Return (x, y) of the center of cell containing provided text 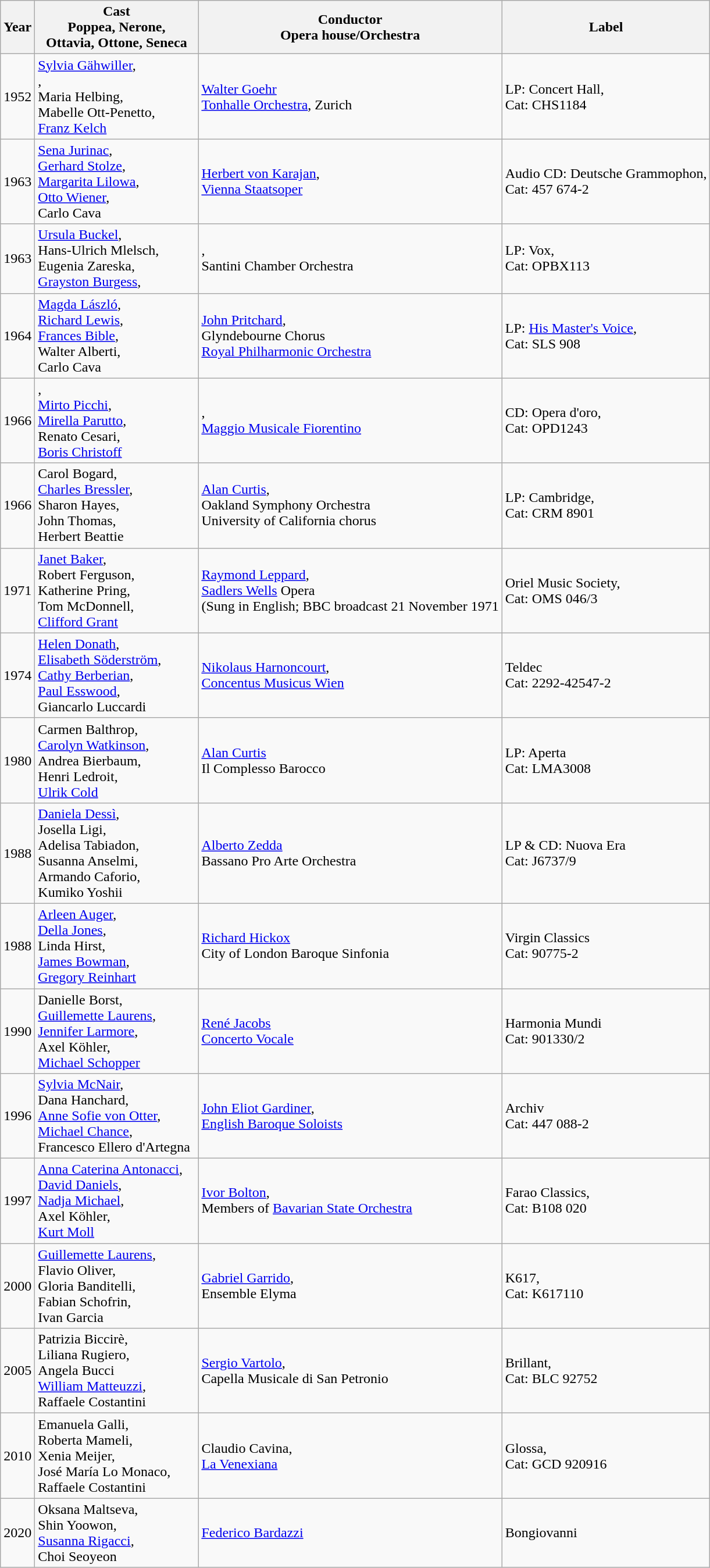
1971 (17, 590)
1974 (17, 675)
Audio CD: Deutsche Grammophon,Cat: 457 674-2 (606, 181)
1952 (17, 97)
2005 (17, 1371)
,Maggio Musicale Fiorentino (350, 420)
1996 (17, 1116)
Ursula Buckel, Hans-Ulrich Mlelsch, Eugenia Zareska, Grayston Burgess, (116, 258)
Gabriel Garrido, Ensemble Elyma (350, 1286)
Federico Bardazzi (350, 1533)
Guillemette Laurens, Flavio Oliver,Gloria Banditelli,Fabian Schofrin, Ivan Garcia (116, 1286)
Sylvia McNair,Dana Hanchard, Anne Sofie von Otter, Michael Chance, Francesco Ellero d'Artegna (116, 1116)
Bongiovanni (606, 1533)
Archiv Cat: 447 088-2 (606, 1116)
Sergio Vartolo, Capella Musicale di San Petronio (350, 1371)
TeldecCat: 2292-42547-2 (606, 675)
LP: Concert Hall,Cat: CHS1184 (606, 97)
CD: Opera d'oro,Cat: OPD1243 (606, 420)
Brillant, Cat: BLC 92752 (606, 1371)
Danielle Borst, Guillemette Laurens, Jennifer Larmore,Axel Köhler, Michael Schopper (116, 1031)
Oksana Maltseva,Shin Yoowon,Susanna Rigacci,Choi Seoyeon (116, 1533)
K617, Cat: K617110 (606, 1286)
LP: Vox,Cat: OPBX113 (606, 258)
Harmonia MundiCat: 901330/2 (606, 1031)
Herbert von Karajan,Vienna Staatsoper (350, 181)
René JacobsConcerto Vocale (350, 1031)
Alan CurtisIl Complesso Barocco (350, 760)
Walter GoehrTonhalle Orchestra, Zurich (350, 97)
ConductorOpera house/Orchestra (350, 27)
1964 (17, 336)
John Pritchard,Glyndebourne ChorusRoyal Philharmonic Orchestra (350, 336)
Oriel Music Society,Cat: OMS 046/3 (606, 590)
John Eliot Gardiner, English Baroque Soloists (350, 1116)
2000 (17, 1286)
Label (606, 27)
Sylvia Gähwiller, , Maria Helbing, Mabelle Ott-Penetto,Franz Kelch (116, 97)
Virgin ClassicsCat: 90775-2 (606, 946)
LP & CD: Nuova EraCat: J6737/9 (606, 853)
CastPoppea, Nerone,Ottavia, Ottone, Seneca (116, 27)
1990 (17, 1031)
Sena Jurinac, Gerhard Stolze, Margarita Lilowa,Otto Wiener, Carlo Cava (116, 181)
Claudio Cavina, La Venexiana (350, 1456)
,Santini Chamber Orchestra (350, 258)
Richard HickoxCity of London Baroque Sinfonia (350, 946)
Anna Caterina Antonacci, David Daniels, Nadja Michael, Axel Köhler, Kurt Moll (116, 1201)
, Mirto Picchi, Mirella Parutto,Renato Cesari, Boris Christoff (116, 420)
LP: Cambridge,Cat: CRM 8901 (606, 505)
Arleen Auger, Della Jones, Linda Hirst,James Bowman, Gregory Reinhart (116, 946)
Emanuela Galli, Roberta Mameli, Xenia Meijer, José María Lo Monaco, Raffaele Costantini (116, 1456)
Carmen Balthrop, Carolyn Watkinson, Andrea Bierbaum,Henri Ledroit, Ulrik Cold (116, 760)
Alan Curtis,Oakland Symphony OrchestraUniversity of California chorus (350, 505)
Alberto ZeddaBassano Pro Arte Orchestra (350, 853)
Farao Classics, Cat: B108 020 (606, 1201)
Ivor Bolton, Members of Bavarian State Orchestra (350, 1201)
Helen Donath, Elisabeth Söderström, Cathy Berberian,Paul Esswood, Giancarlo Luccardi (116, 675)
Janet Baker, Robert Ferguson, Katherine Pring,Tom McDonnell, Clifford Grant (116, 590)
Daniela Dessì, Josella Ligi, Adelisa Tabiadon,Susanna Anselmi, Armando Caforio, Kumiko Yoshii (116, 853)
2020 (17, 1533)
Raymond Leppard,Sadlers Wells Opera(Sung in English; BBC broadcast 21 November 1971 (350, 590)
LP: His Master's Voice,Cat: SLS 908 (606, 336)
LP: ApertaCat: LMA3008 (606, 760)
Glossa, Cat: GCD 920916 (606, 1456)
1997 (17, 1201)
Patrizia Biccirè, Liliana Rugiero, Angela BucciWilliam Matteuzzi, Raffaele Costantini (116, 1371)
Nikolaus Harnoncourt, Concentus Musicus Wien (350, 675)
1980 (17, 760)
2010 (17, 1456)
Carol Bogard, Charles Bressler, Sharon Hayes,John Thomas, Herbert Beattie (116, 505)
Magda László,Richard Lewis,Frances Bible,Walter Alberti, Carlo Cava (116, 336)
Year (17, 27)
